Return the (x, y) coordinate for the center point of the cell that contains the specified text.  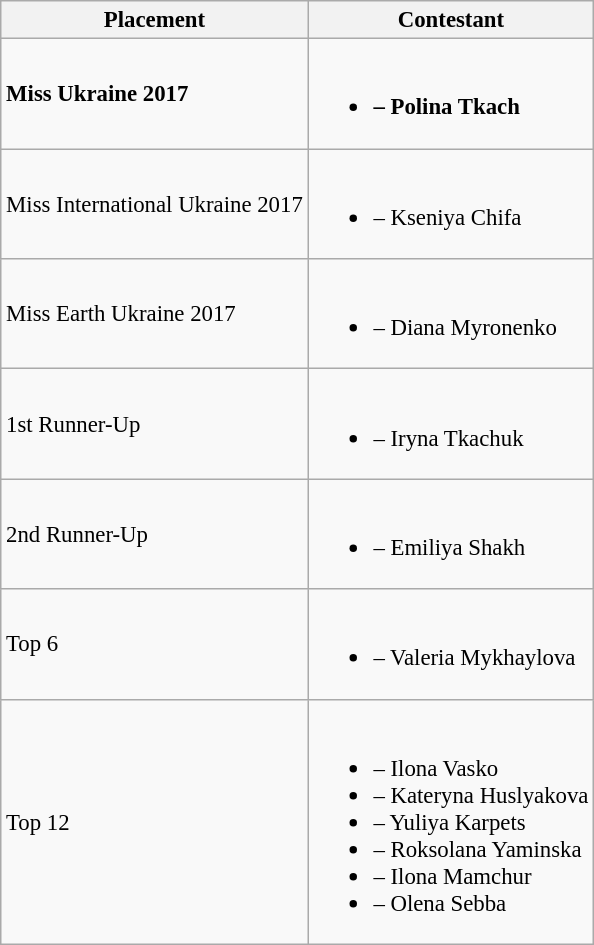
– Kseniya Chifa (451, 204)
– Polina Tkach (451, 94)
Placement (154, 20)
1st Runner-Up (154, 424)
– Valeria Mykhaylova (451, 644)
– Iryna Tkachuk (451, 424)
2nd Runner-Up (154, 534)
Miss Ukraine 2017 (154, 94)
– Emiliya Shakh (451, 534)
– Diana Myronenko (451, 314)
Miss International Ukraine 2017 (154, 204)
Top 12 (154, 822)
Contestant (451, 20)
Miss Earth Ukraine 2017 (154, 314)
– Ilona Vasko – Kateryna Huslyakova – Yuliya Karpets – Roksolana Yaminska – Ilona Mamchur – Olena Sebba (451, 822)
Top 6 (154, 644)
